Return [X, Y] of the center of cell containing provided text 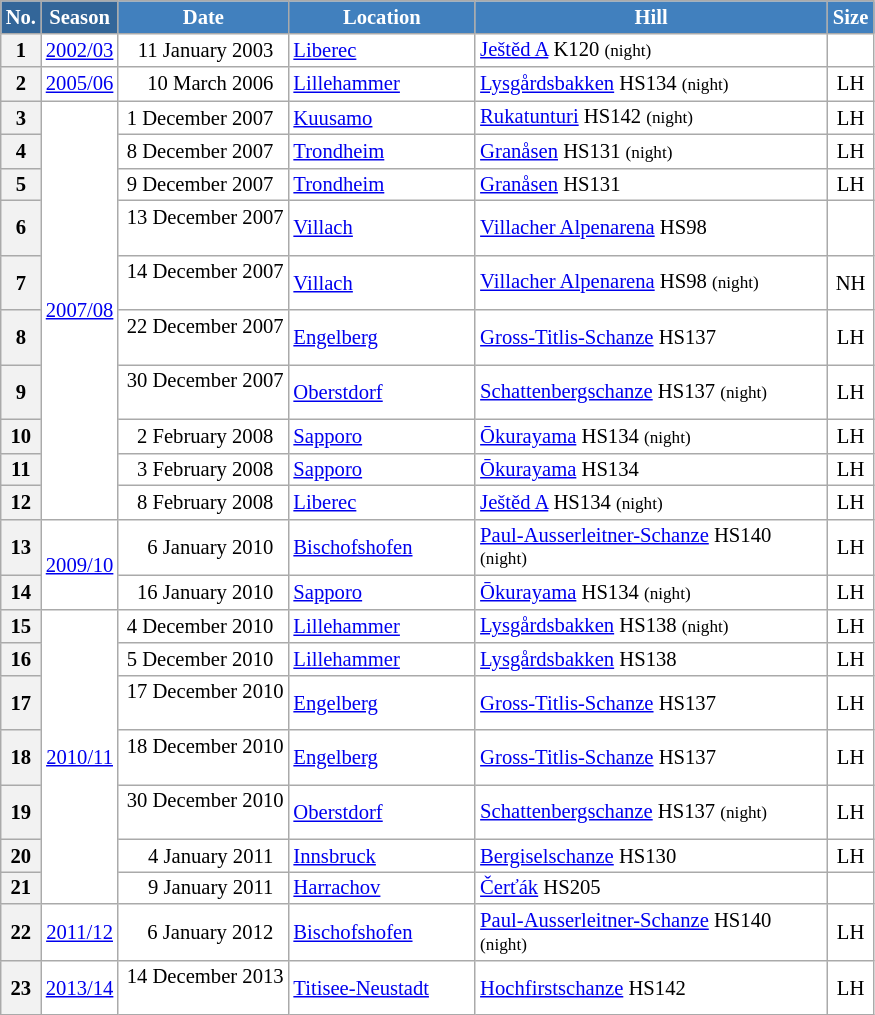
6 January 2010 [203, 547]
2007/08 [80, 309]
4 [21, 151]
3 February 2008 [203, 469]
2 [21, 83]
Size [850, 16]
2011/12 [80, 932]
18 [21, 758]
Season [80, 16]
Ōkurayama HS134 [651, 469]
1 [21, 50]
Villacher Alpenarena HS98 (night) [651, 282]
Lysgårdsbakken HS134 (night) [651, 83]
Harrachov [382, 887]
11 [21, 469]
Lysgårdsbakken HS138 (night) [651, 626]
16 January 2010 [203, 592]
6 January 2012 [203, 932]
9 [21, 392]
8 [21, 338]
Villacher Alpenarena HS98 [651, 228]
11 January 2003 [203, 50]
NH [850, 282]
Location [382, 16]
5 December 2010 [203, 658]
Bergiselschanze HS130 [651, 855]
9 December 2007 [203, 184]
10 [21, 436]
Innsbruck [382, 855]
Date [203, 16]
1 December 2007 [203, 117]
2009/10 [80, 564]
Titisee-Neustadt [382, 988]
Ještěd A K120 (night) [651, 50]
30 December 2010 [203, 812]
23 [21, 988]
Hochfirstschanze HS142 [651, 988]
4 January 2011 [203, 855]
9 January 2011 [203, 887]
2010/11 [80, 756]
6 [21, 228]
17 [21, 702]
3 [21, 117]
Granåsen HS131 (night) [651, 151]
Čerťák HS205 [651, 887]
16 [21, 658]
Rukatunturi HS142 (night) [651, 117]
21 [21, 887]
Lysgårdsbakken HS138 [651, 658]
18 December 2010 [203, 758]
8 December 2007 [203, 151]
13 December 2007 [203, 228]
7 [21, 282]
14 December 2013 [203, 988]
2005/06 [80, 83]
Hill [651, 16]
Granåsen HS131 [651, 184]
14 December 2007 [203, 282]
2002/03 [80, 50]
Kuusamo [382, 117]
10 March 2006 [203, 83]
8 February 2008 [203, 502]
20 [21, 855]
4 December 2010 [203, 626]
13 [21, 547]
5 [21, 184]
30 December 2007 [203, 392]
22 December 2007 [203, 338]
12 [21, 502]
Ještěd A HS134 (night) [651, 502]
22 [21, 932]
14 [21, 592]
15 [21, 626]
19 [21, 812]
No. [21, 16]
17 December 2010 [203, 702]
2 February 2008 [203, 436]
2013/14 [80, 988]
